From the cell containing the given text, extract its center point as (x, y) coordinate. 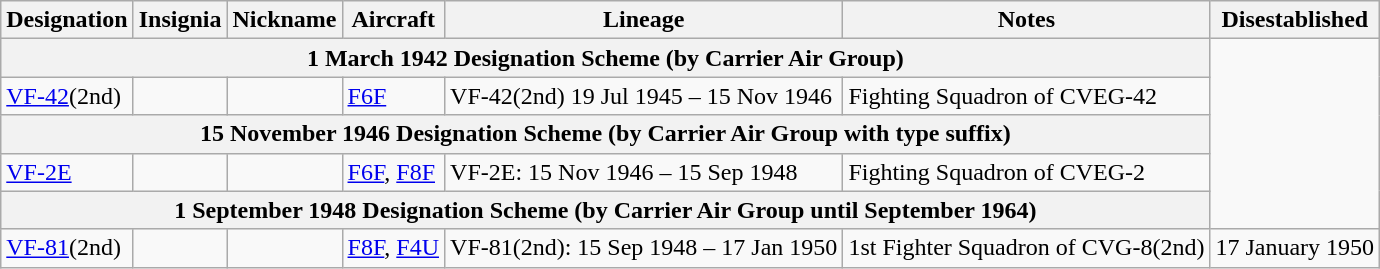
VF-42(2nd) 19 Jul 1945 – 15 Nov 1946 (644, 96)
VF-81(2nd) (67, 248)
VF-42(2nd) (67, 96)
F8F, F4U (394, 248)
F6F, F8F (394, 172)
F6F (394, 96)
1 September 1948 Designation Scheme (by Carrier Air Group until September 1964) (606, 210)
15 November 1946 Designation Scheme (by Carrier Air Group with type suffix) (606, 134)
Notes (1026, 20)
Aircraft (394, 20)
Fighting Squadron of CVEG-2 (1026, 172)
Disestablished (1295, 20)
VF-2E (67, 172)
1 March 1942 Designation Scheme (by Carrier Air Group) (606, 58)
Insignia (180, 20)
Fighting Squadron of CVEG-42 (1026, 96)
Designation (67, 20)
VF-81(2nd): 15 Sep 1948 – 17 Jan 1950 (644, 248)
17 January 1950 (1295, 248)
Lineage (644, 20)
VF-2E: 15 Nov 1946 – 15 Sep 1948 (644, 172)
Nickname (284, 20)
1st Fighter Squadron of CVG-8(2nd) (1026, 248)
